Locate the cell with the specified text and output its (X, Y) center coordinate. 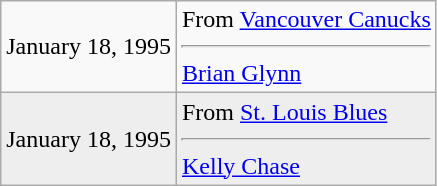
From St. Louis BluesKelly Chase (306, 139)
From Vancouver CanucksBrian Glynn (306, 47)
